Find where the given text appears and provide that cell's center as (X, Y) coordinate. 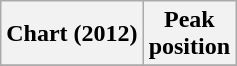
Peakposition (189, 34)
Chart (2012) (72, 34)
